Return the [x, y] coordinate for the center point of the cell that contains the specified text.  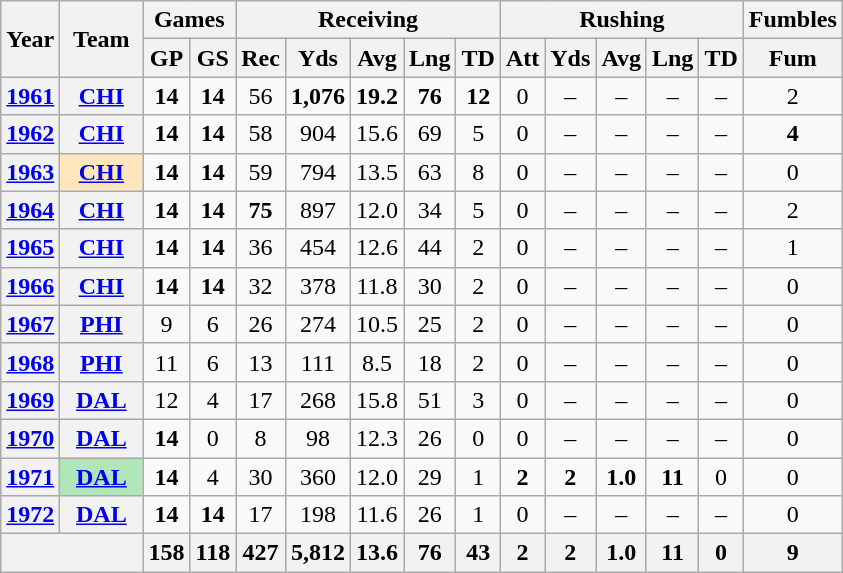
378 [318, 286]
274 [318, 324]
11.6 [376, 515]
5,812 [318, 553]
Rec [261, 58]
59 [261, 172]
1965 [30, 248]
1970 [30, 438]
43 [478, 553]
118 [213, 553]
13 [261, 362]
1972 [30, 515]
18 [430, 362]
8.5 [376, 362]
Fumbles [792, 20]
GS [213, 58]
268 [318, 400]
1966 [30, 286]
12.6 [376, 248]
25 [430, 324]
1964 [30, 210]
454 [318, 248]
1971 [30, 477]
Fum [792, 58]
1968 [30, 362]
63 [430, 172]
69 [430, 134]
Receiving [368, 20]
Year [30, 39]
13.5 [376, 172]
32 [261, 286]
58 [261, 134]
19.2 [376, 96]
111 [318, 362]
98 [318, 438]
13.6 [376, 553]
29 [430, 477]
1967 [30, 324]
36 [261, 248]
15.6 [376, 134]
Games [190, 20]
3 [478, 400]
15.8 [376, 400]
198 [318, 515]
10.5 [376, 324]
75 [261, 210]
56 [261, 96]
12.3 [376, 438]
897 [318, 210]
34 [430, 210]
Rushing [622, 20]
158 [166, 553]
1962 [30, 134]
1963 [30, 172]
11.8 [376, 286]
794 [318, 172]
1969 [30, 400]
44 [430, 248]
Att [522, 58]
904 [318, 134]
GP [166, 58]
360 [318, 477]
1,076 [318, 96]
Team [102, 39]
1961 [30, 96]
427 [261, 553]
51 [430, 400]
